Capture the cell that displays the provided text and extract its (X, Y) central coordinate. 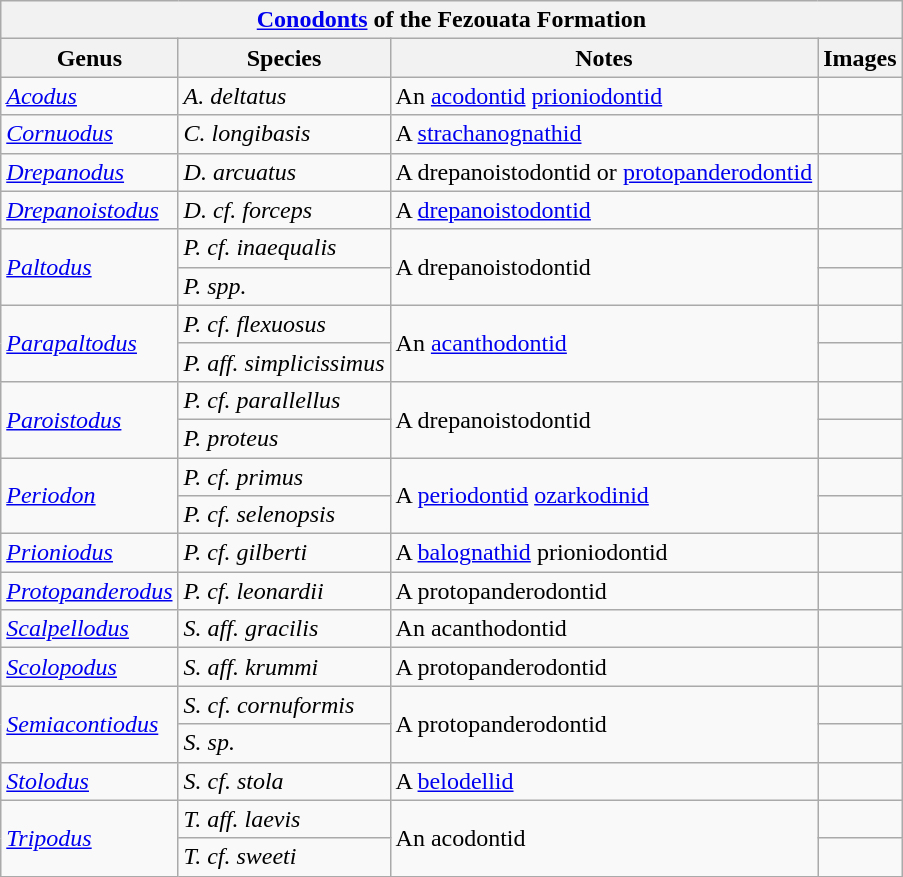
P. cf. parallellus (284, 400)
P. cf. primus (284, 477)
Scalpellodus (90, 629)
S. cf. cornuformis (284, 705)
Parapaltodus (90, 343)
P. cf. inaequalis (284, 248)
Tripodus (90, 838)
An acodontid prioniodontid (604, 96)
D. cf. forceps (284, 210)
P. aff. simplicissimus (284, 362)
Scolopodus (90, 667)
Protopanderodus (90, 591)
Notes (604, 58)
D. arcuatus (284, 172)
Periodon (90, 496)
A periodontid ozarkodinid (604, 496)
Prioniodus (90, 553)
Genus (90, 58)
Paroistodus (90, 419)
P. cf. gilberti (284, 553)
S. aff. gracilis (284, 629)
S. sp. (284, 743)
Stolodus (90, 781)
P. cf. flexuosus (284, 324)
A strachanognathid (604, 134)
P. cf. leonardii (284, 591)
Species (284, 58)
Acodus (90, 96)
A. deltatus (284, 96)
S. aff. krummi (284, 667)
A balognathid prioniodontid (604, 553)
S. cf. stola (284, 781)
P. spp. (284, 286)
Paltodus (90, 267)
C. longibasis (284, 134)
P. cf. selenopsis (284, 515)
Drepanodus (90, 172)
T. cf. sweeti (284, 857)
Drepanoistodus (90, 210)
T. aff. laevis (284, 819)
A belodellid (604, 781)
Semiacontiodus (90, 724)
An acodontid (604, 838)
P. proteus (284, 438)
Cornuodus (90, 134)
A drepanoistodontid or protopanderodontid (604, 172)
Conodonts of the Fezouata Formation (452, 20)
Images (860, 58)
